For the text-containing cell, return its midpoint in (X, Y) coordinate format. 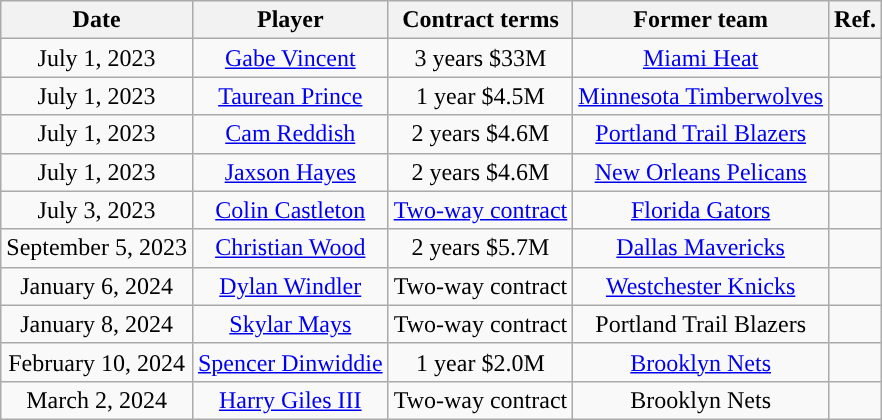
Former team (701, 20)
Player (290, 20)
3 years $33M (480, 58)
Contract terms (480, 20)
1 year $2.0M (480, 362)
Westchester Knicks (701, 286)
1 year $4.5M (480, 96)
Dallas Mavericks (701, 248)
Taurean Prince (290, 96)
January 6, 2024 (97, 286)
Skylar Mays (290, 324)
Harry Giles III (290, 400)
March 2, 2024 (97, 400)
Florida Gators (701, 210)
Spencer Dinwiddie (290, 362)
Dylan Windler (290, 286)
February 10, 2024 (97, 362)
July 3, 2023 (97, 210)
2 years $5.7M (480, 248)
Gabe Vincent (290, 58)
Ref. (856, 20)
Jaxson Hayes (290, 172)
January 8, 2024 (97, 324)
September 5, 2023 (97, 248)
New Orleans Pelicans (701, 172)
Christian Wood (290, 248)
Cam Reddish (290, 134)
Colin Castleton (290, 210)
Minnesota Timberwolves (701, 96)
Miami Heat (701, 58)
Date (97, 20)
